Identify which cell holds the provided text, then report its (X, Y) central coordinate. 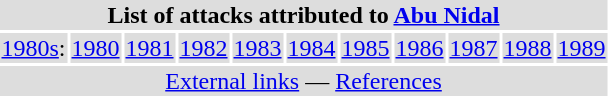
1984 (312, 48)
1983 (258, 48)
1980 (96, 48)
1981 (150, 48)
List of attacks attributed to Abu Nidal (304, 15)
1985 (366, 48)
1982 (204, 48)
1980s: (34, 48)
1987 (474, 48)
External links — References (304, 81)
1989 (582, 48)
1988 (528, 48)
1986 (420, 48)
